Search for the cell housing the specified text and yield its (x, y) center coordinate. 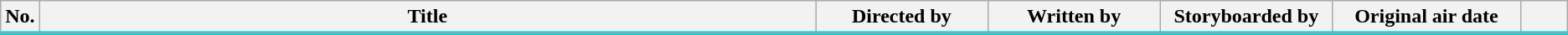
Written by (1074, 17)
No. (20, 17)
Storyboarded by (1246, 17)
Title (427, 17)
Original air date (1426, 17)
Directed by (902, 17)
